Locate the cell with the specified text and output its (X, Y) center coordinate. 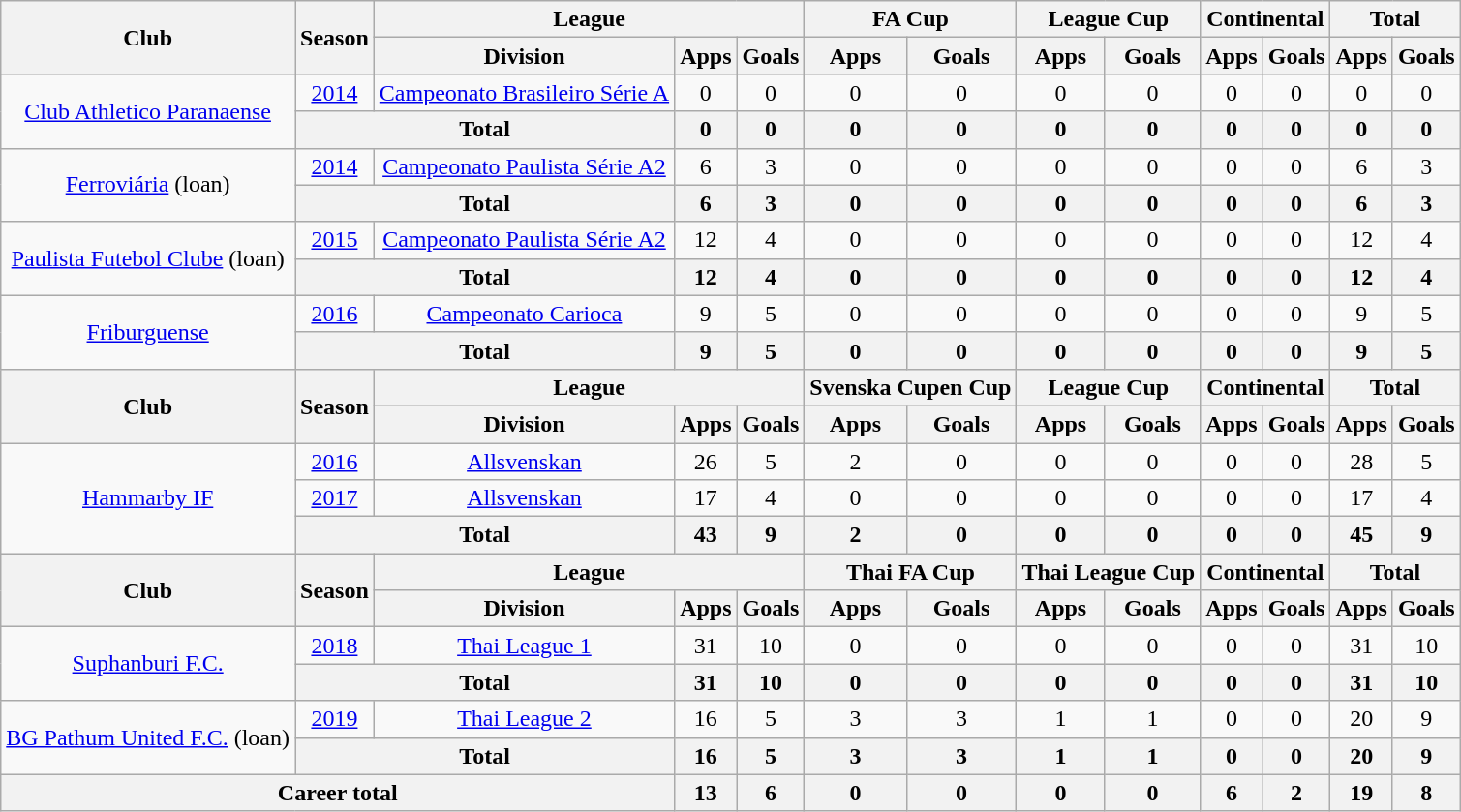
Suphanburi F.C. (148, 664)
Career total (338, 793)
Club Athletico Paranaense (148, 111)
2018 (335, 646)
2017 (335, 498)
Campeonato Carioca (524, 314)
Paulista Futebol Clube (loan) (148, 258)
45 (1361, 535)
43 (706, 535)
2019 (335, 719)
Ferroviária (loan) (148, 185)
Friburguense (148, 332)
Hammarby IF (148, 498)
26 (706, 462)
Thai League 1 (524, 646)
Thai FA Cup (910, 572)
2015 (335, 240)
8 (1426, 793)
13 (706, 793)
Campeonato Brasileiro Série A (524, 93)
FA Cup (910, 19)
28 (1361, 462)
Svenska Cupen Cup (910, 387)
19 (1361, 793)
Thai League 2 (524, 719)
Thai League Cup (1109, 572)
BG Pathum United F.C. (loan) (148, 737)
